Extract the (X, Y) coordinate from the center of the cell holding the provided text.  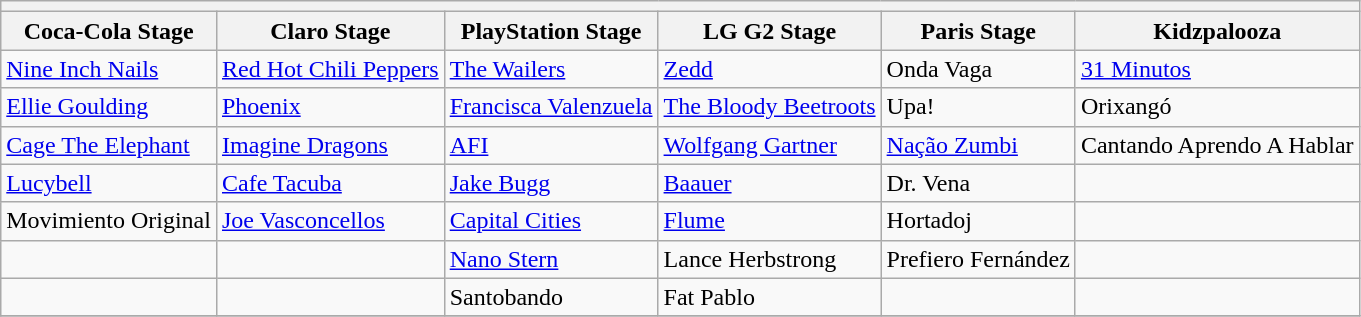
Red Hot Chili Peppers (330, 69)
Orixangó (1217, 107)
Cage The Elephant (109, 145)
31 Minutos (1217, 69)
Onda Vaga (978, 69)
Phoenix (330, 107)
Movimiento Original (109, 221)
AFI (551, 145)
Flume (770, 221)
Wolfgang Gartner (770, 145)
Hortadoj (978, 221)
Lance Herbstrong (770, 259)
Dr. Vena (978, 183)
Nine Inch Nails (109, 69)
Santobando (551, 297)
Nação Zumbi (978, 145)
Fat Pablo (770, 297)
Imagine Dragons (330, 145)
The Wailers (551, 69)
Upa! (978, 107)
Baauer (770, 183)
Cantando Aprendo A Hablar (1217, 145)
Jake Bugg (551, 183)
Zedd (770, 69)
Ellie Goulding (109, 107)
Nano Stern (551, 259)
The Bloody Beetroots (770, 107)
LG G2 Stage (770, 31)
Prefiero Fernández (978, 259)
Coca-Cola Stage (109, 31)
Francisca Valenzuela (551, 107)
Kidzpalooza (1217, 31)
Cafe Tacuba (330, 183)
Joe Vasconcellos (330, 221)
Claro Stage (330, 31)
Lucybell (109, 183)
Capital Cities (551, 221)
Paris Stage (978, 31)
PlayStation Stage (551, 31)
